Identify which cell holds the provided text, then report its [x, y] central coordinate. 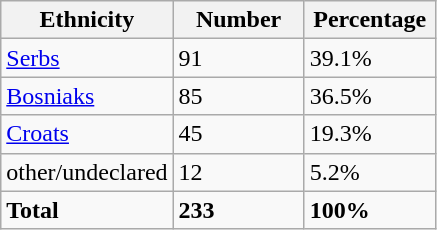
Ethnicity [87, 20]
Percentage [370, 20]
Bosniaks [87, 96]
Croats [87, 134]
other/undeclared [87, 172]
39.1% [370, 58]
85 [238, 96]
19.3% [370, 134]
100% [370, 210]
12 [238, 172]
36.5% [370, 96]
Number [238, 20]
233 [238, 210]
Total [87, 210]
Serbs [87, 58]
5.2% [370, 172]
91 [238, 58]
45 [238, 134]
